Locate the cell with the specified text and output its (X, Y) center coordinate. 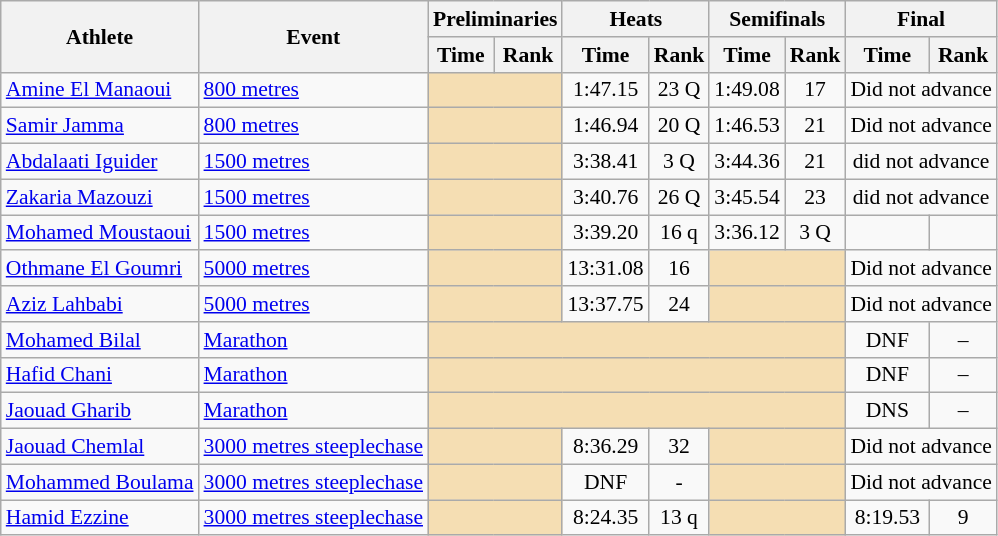
Amine El Manaoui (100, 90)
32 (680, 447)
Preliminaries (495, 19)
23 Q (680, 90)
Abdalaati Iguider (100, 162)
3:44.36 (746, 162)
24 (680, 304)
23 (816, 197)
16 q (680, 233)
Athlete (100, 36)
Jaouad Gharib (100, 411)
8:36.29 (605, 447)
- (680, 482)
26 Q (680, 197)
1:47.15 (605, 90)
Othmane El Goumri (100, 269)
13:31.08 (605, 269)
Final (921, 19)
8:24.35 (605, 518)
Zakaria Mazouzi (100, 197)
17 (816, 90)
Hafid Chani (100, 375)
20 Q (680, 126)
3:40.76 (605, 197)
8:19.53 (887, 518)
13:37.75 (605, 304)
Heats (636, 19)
16 (680, 269)
Hamid Ezzine (100, 518)
1:46.53 (746, 126)
3:39.20 (605, 233)
Semifinals (777, 19)
Mohammed Boulama (100, 482)
Mohamed Bilal (100, 340)
1:49.08 (746, 90)
DNS (887, 411)
Event (314, 36)
1:46.94 (605, 126)
9 (962, 518)
Jaouad Chemlal (100, 447)
13 q (680, 518)
3:45.54 (746, 197)
3:36.12 (746, 233)
3:38.41 (605, 162)
Mohamed Moustaoui (100, 233)
Aziz Lahbabi (100, 304)
Samir Jamma (100, 126)
